Return [x, y] of the center of cell containing provided text 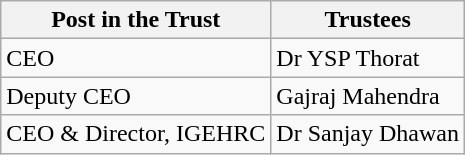
Deputy CEO [136, 96]
Dr YSP Thorat [368, 58]
Dr Sanjay Dhawan [368, 134]
Post in the Trust [136, 20]
CEO & Director, IGEHRC [136, 134]
Gajraj Mahendra [368, 96]
Trustees [368, 20]
CEO [136, 58]
